For the text-containing cell, return its midpoint in [x, y] coordinate format. 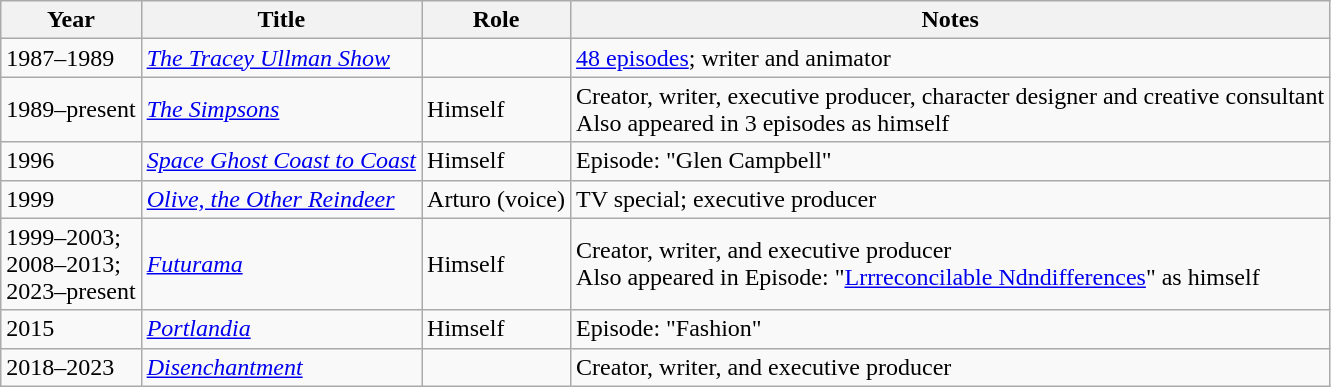
1999–2003;2008–2013;2023–present [71, 264]
The Tracey Ullman Show [281, 58]
Futurama [281, 264]
Disenchantment [281, 367]
Creator, writer, and executive producer [950, 367]
Title [281, 20]
Role [496, 20]
The Simpsons [281, 110]
Olive, the Other Reindeer [281, 199]
Notes [950, 20]
Creator, writer, and executive producerAlso appeared in Episode: "Lrrreconcilable Ndndifferences" as himself [950, 264]
Creator, writer, executive producer, character designer and creative consultantAlso appeared in 3 episodes as himself [950, 110]
Episode: "Glen Campbell" [950, 161]
2018–2023 [71, 367]
Portlandia [281, 329]
1999 [71, 199]
TV special; executive producer [950, 199]
1996 [71, 161]
Episode: "Fashion" [950, 329]
1987–1989 [71, 58]
Arturo (voice) [496, 199]
1989–present [71, 110]
2015 [71, 329]
Year [71, 20]
Space Ghost Coast to Coast [281, 161]
48 episodes; writer and animator [950, 58]
